Return the (X, Y) coordinate for the center point of the cell that contains the specified text.  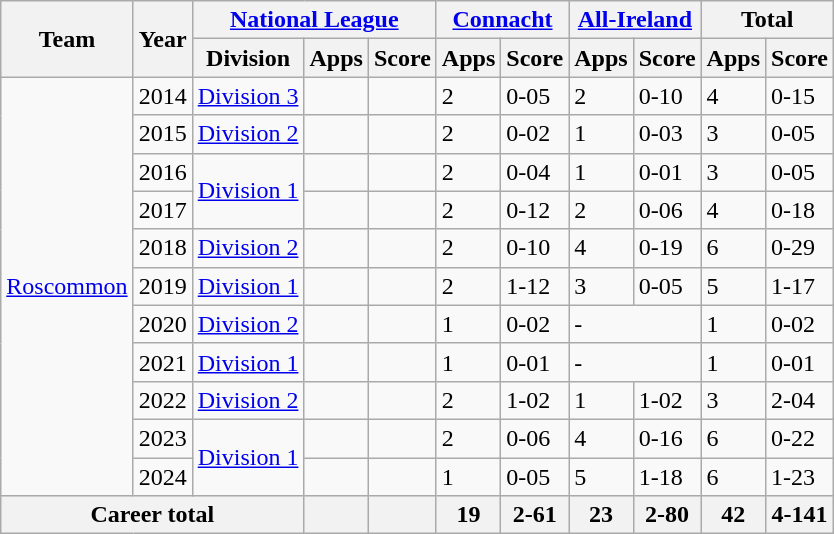
Total (767, 20)
2014 (162, 96)
42 (733, 515)
2016 (162, 172)
National League (314, 20)
2-61 (535, 515)
2-80 (667, 515)
2018 (162, 248)
All-Ireland (635, 20)
2017 (162, 210)
1-23 (800, 477)
2019 (162, 286)
1-12 (535, 286)
Division (248, 58)
0-22 (800, 438)
0-19 (667, 248)
2020 (162, 324)
2022 (162, 400)
0-04 (535, 172)
19 (468, 515)
0-12 (535, 210)
Connacht (502, 20)
23 (601, 515)
Career total (152, 515)
0-03 (667, 134)
0-29 (800, 248)
2023 (162, 438)
Year (162, 39)
0-15 (800, 96)
2024 (162, 477)
0-16 (667, 438)
Division 3 (248, 96)
0-18 (800, 210)
2-04 (800, 400)
4-141 (800, 515)
Team (67, 39)
1-17 (800, 286)
2015 (162, 134)
2021 (162, 362)
Roscommon (67, 286)
1-18 (667, 477)
